Pinpoint the cell where the given text exists, returning its (X, Y) midpoint coordinate. 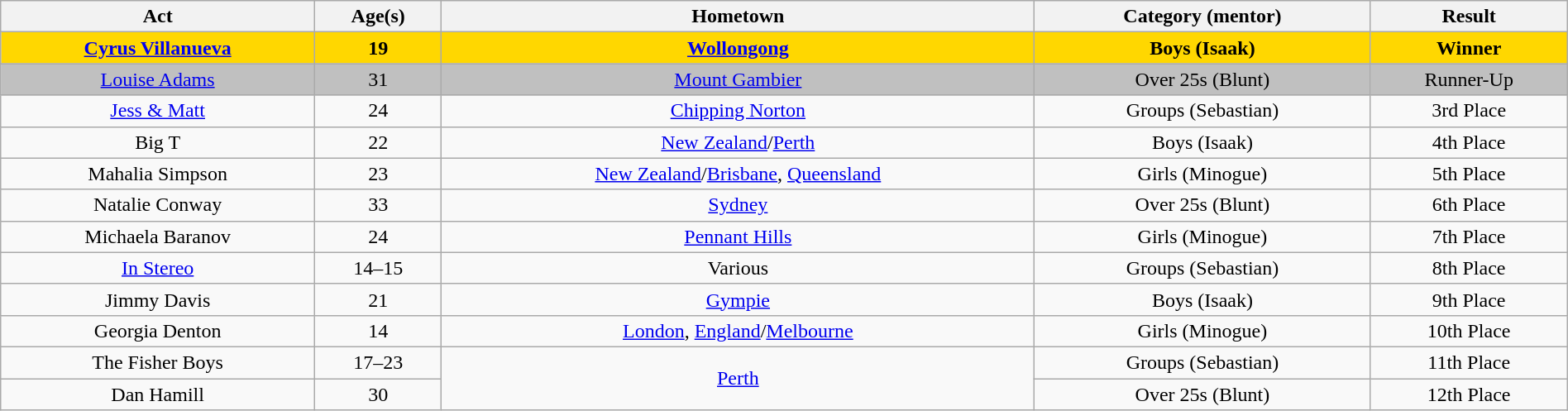
Jess & Matt (158, 111)
14 (379, 331)
In Stereo (158, 268)
New Zealand/Perth (738, 142)
Mahalia Simpson (158, 174)
Gympie (738, 299)
Winner (1469, 48)
12th Place (1469, 394)
Act (158, 17)
Perth (738, 378)
Hometown (738, 17)
Sydney (738, 205)
Age(s) (379, 17)
5th Place (1469, 174)
Michaela Baranov (158, 237)
23 (379, 174)
Georgia Denton (158, 331)
4th Place (1469, 142)
Result (1469, 17)
31 (379, 79)
30 (379, 394)
Chipping Norton (738, 111)
7th Place (1469, 237)
33 (379, 205)
21 (379, 299)
Mount Gambier (738, 79)
London, England/Melbourne (738, 331)
Runner-Up (1469, 79)
Louise Adams (158, 79)
Wollongong (738, 48)
22 (379, 142)
The Fisher Boys (158, 362)
Natalie Conway (158, 205)
19 (379, 48)
6th Place (1469, 205)
11th Place (1469, 362)
Jimmy Davis (158, 299)
17–23 (379, 362)
Various (738, 268)
New Zealand/Brisbane, Queensland (738, 174)
8th Place (1469, 268)
3rd Place (1469, 111)
9th Place (1469, 299)
Pennant Hills (738, 237)
Dan Hamill (158, 394)
Big T (158, 142)
14–15 (379, 268)
Category (mentor) (1202, 17)
10th Place (1469, 331)
Cyrus Villanueva (158, 48)
